Locate the cell with the specified text and output its (X, Y) center coordinate. 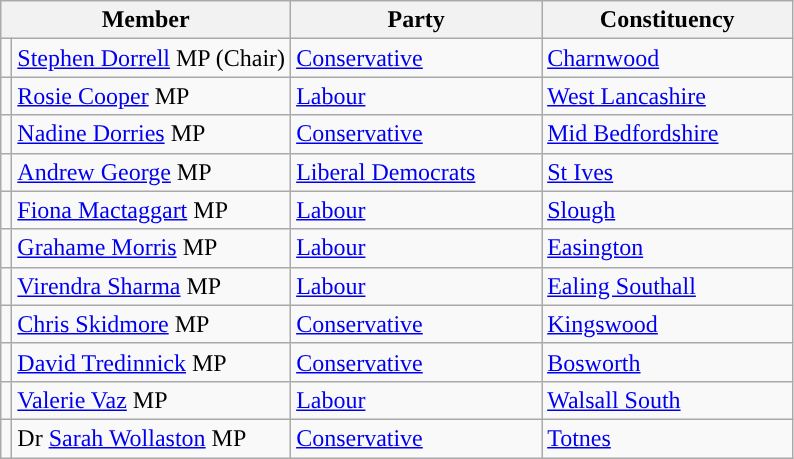
Grahame Morris MP (152, 248)
Kingswood (668, 324)
Walsall South (668, 400)
Ealing Southall (668, 286)
Totnes (668, 438)
Andrew George MP (152, 172)
Mid Bedfordshire (668, 134)
Nadine Dorries MP (152, 134)
Slough (668, 210)
Bosworth (668, 362)
Constituency (668, 20)
St Ives (668, 172)
Easington (668, 248)
Charnwood (668, 58)
Dr Sarah Wollaston MP (152, 438)
Rosie Cooper MP (152, 96)
Valerie Vaz MP (152, 400)
Liberal Democrats (416, 172)
Fiona Mactaggart MP (152, 210)
Stephen Dorrell MP (Chair) (152, 58)
West Lancashire (668, 96)
Member (146, 20)
Chris Skidmore MP (152, 324)
Virendra Sharma MP (152, 286)
Party (416, 20)
David Tredinnick MP (152, 362)
